Detect which cell encompasses the target text, then output its [x, y] center coordinate. 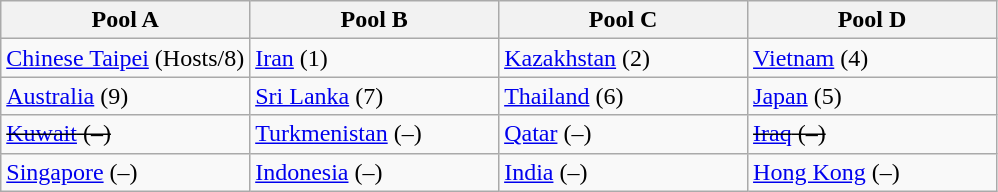
Kuwait (–) [126, 134]
Sri Lanka (7) [374, 96]
Kazakhstan (2) [624, 58]
Qatar (–) [624, 134]
Singapore (–) [126, 172]
India (–) [624, 172]
Japan (5) [872, 96]
Turkmenistan (–) [374, 134]
Pool C [624, 20]
Indonesia (–) [374, 172]
Pool B [374, 20]
Vietnam (4) [872, 58]
Australia (9) [126, 96]
Thailand (6) [624, 96]
Pool A [126, 20]
Hong Kong (–) [872, 172]
Iraq (–) [872, 134]
Chinese Taipei (Hosts/8) [126, 58]
Pool D [872, 20]
Iran (1) [374, 58]
